Output the [X, Y] coordinate of the center of the cell containing the given text.  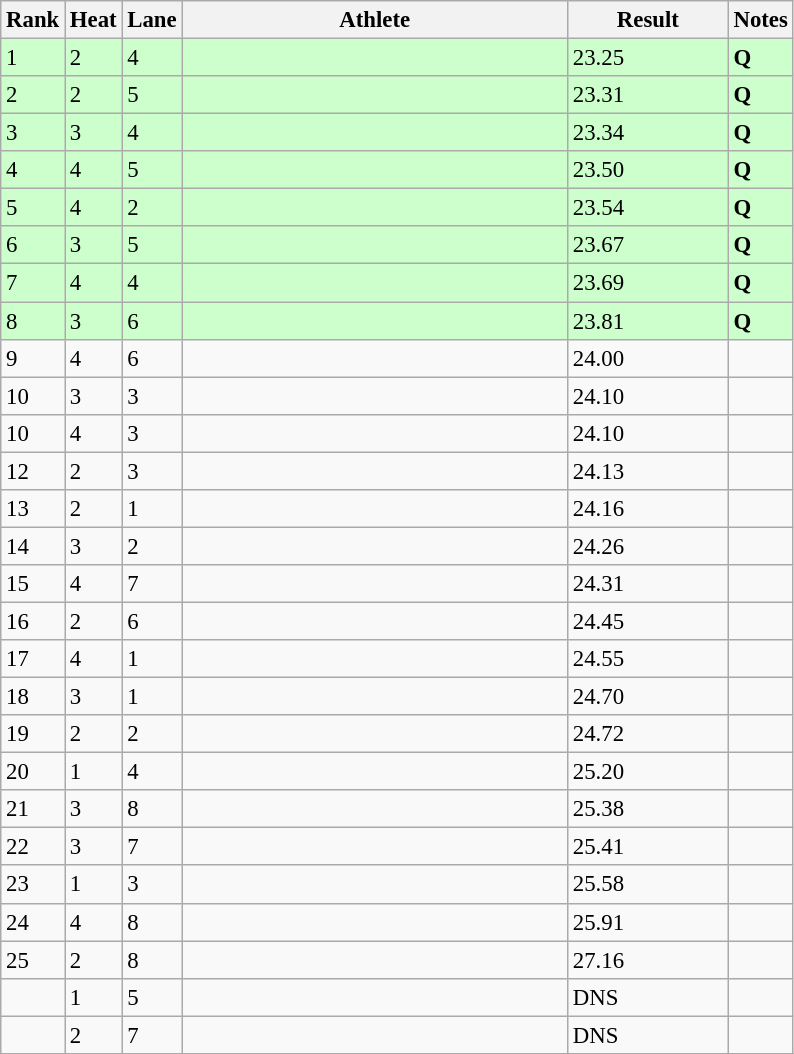
24.31 [648, 584]
23.31 [648, 95]
Result [648, 20]
24.26 [648, 546]
24.72 [648, 734]
25.38 [648, 809]
23.25 [648, 58]
Lane [152, 20]
25.91 [648, 922]
23.67 [648, 245]
14 [33, 546]
23.69 [648, 283]
25.41 [648, 847]
25.58 [648, 885]
18 [33, 697]
Heat [94, 20]
16 [33, 621]
23.54 [648, 208]
21 [33, 809]
15 [33, 584]
9 [33, 358]
Athlete [375, 20]
24.16 [648, 509]
24.45 [648, 621]
20 [33, 772]
25 [33, 960]
24.70 [648, 697]
12 [33, 471]
24 [33, 922]
24.55 [648, 659]
27.16 [648, 960]
Notes [760, 20]
13 [33, 509]
25.20 [648, 772]
22 [33, 847]
24.00 [648, 358]
23.81 [648, 321]
Rank [33, 20]
24.13 [648, 471]
23.50 [648, 170]
17 [33, 659]
19 [33, 734]
23 [33, 885]
23.34 [648, 133]
